For the text-containing cell, return its midpoint in [x, y] coordinate format. 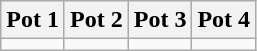
Pot 1 [33, 20]
Pot 2 [96, 20]
Pot 3 [160, 20]
Pot 4 [224, 20]
